Extract the [X, Y] coordinate from the center of the cell holding the provided text.  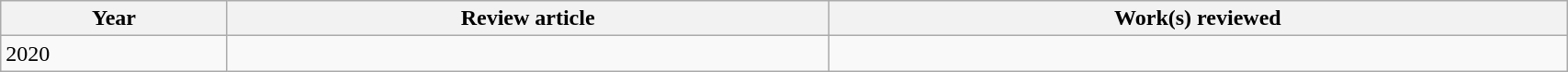
Work(s) reviewed [1198, 18]
Year [114, 18]
2020 [114, 54]
Review article [527, 18]
